Search for the cell housing the specified text and yield its (x, y) center coordinate. 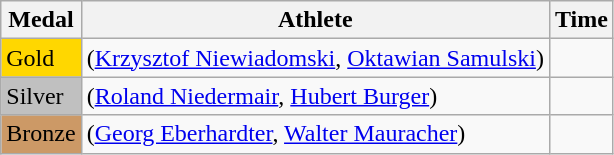
Gold (41, 58)
Time (581, 20)
Bronze (41, 134)
(Roland Niedermair, Hubert Burger) (315, 96)
(Georg Eberhardter, Walter Mauracher) (315, 134)
Medal (41, 20)
(Krzysztof Niewiadomski, Oktawian Samulski) (315, 58)
Silver (41, 96)
Athlete (315, 20)
